Detect which cell encompasses the target text, then output its [X, Y] center coordinate. 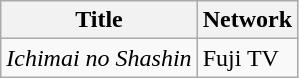
Title [99, 20]
Ichimai no Shashin [99, 58]
Fuji TV [247, 58]
Network [247, 20]
